Return the (x, y) coordinate for the center point of the cell that contains the specified text.  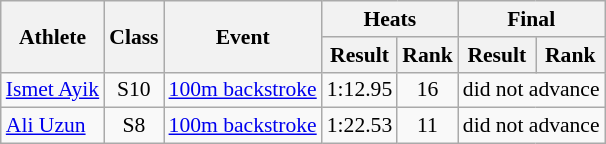
Ali Uzun (52, 126)
Event (243, 36)
Ismet Ayik (52, 90)
16 (428, 90)
Class (134, 36)
Final (532, 19)
1:12.95 (360, 90)
Athlete (52, 36)
Heats (390, 19)
11 (428, 126)
S10 (134, 90)
1:22.53 (360, 126)
S8 (134, 126)
